Output the [x, y] coordinate of the center of the cell containing the given text.  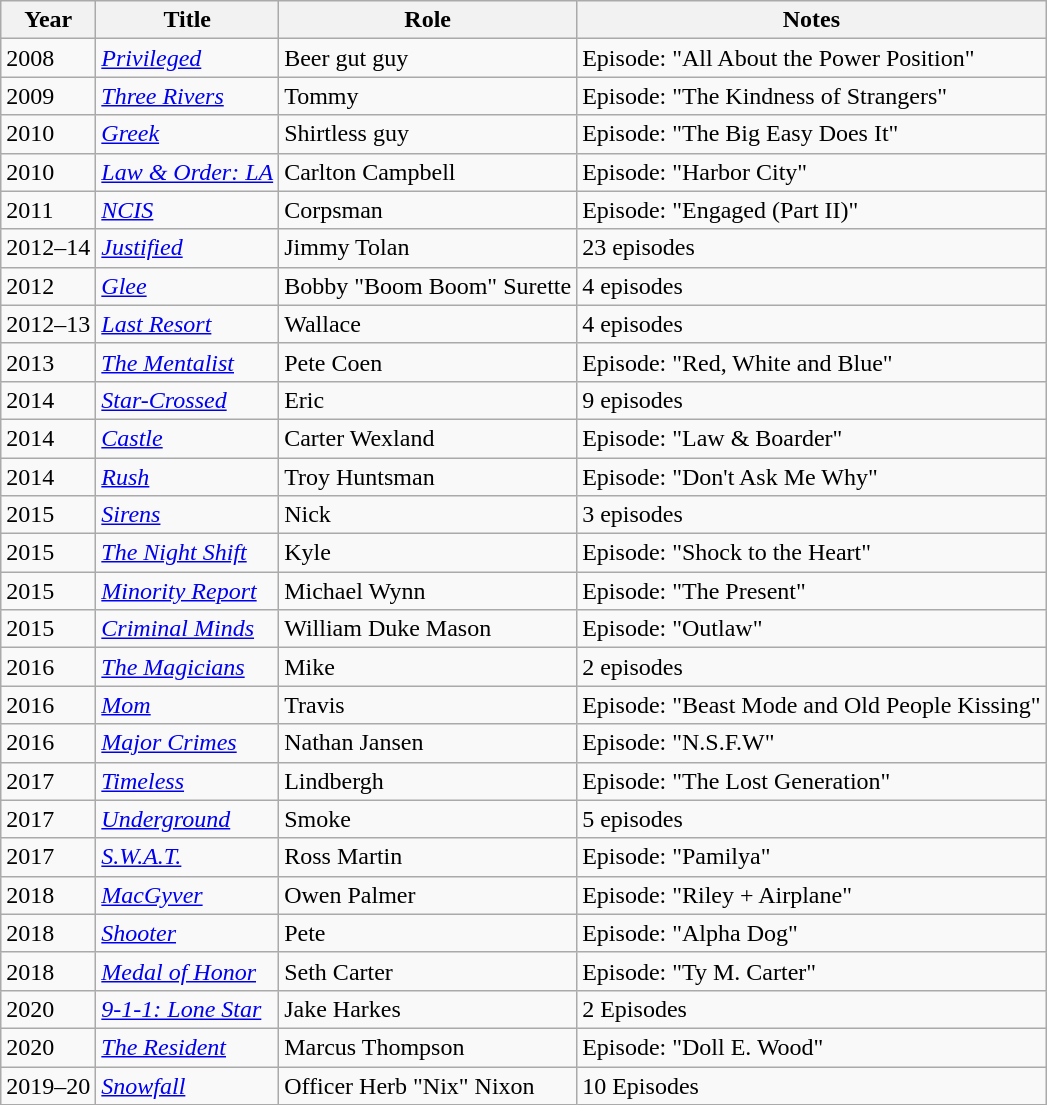
Year [48, 20]
Notes [812, 20]
9-1-1: Lone Star [188, 1009]
2009 [48, 96]
Lindbergh [428, 781]
Medal of Honor [188, 971]
Law & Order: LA [188, 172]
2012 [48, 286]
Shooter [188, 933]
Jimmy Tolan [428, 248]
The Magicians [188, 667]
Episode: "The Kindness of Strangers" [812, 96]
Nick [428, 515]
Pete Coen [428, 362]
Episode: "The Present" [812, 591]
2012–14 [48, 248]
2011 [48, 210]
Corpsman [428, 210]
Travis [428, 705]
Episode: "Red, White and Blue" [812, 362]
Snowfall [188, 1085]
Episode: "Alpha Dog" [812, 933]
Episode: "Ty M. Carter" [812, 971]
3 episodes [812, 515]
5 episodes [812, 819]
Smoke [428, 819]
The Mentalist [188, 362]
2013 [48, 362]
23 episodes [812, 248]
Mike [428, 667]
2019–20 [48, 1085]
Troy Huntsman [428, 477]
Episode: "Pamilya" [812, 857]
Ross Martin [428, 857]
Shirtless guy [428, 134]
Pete [428, 933]
Rush [188, 477]
Episode: "All About the Power Position" [812, 58]
Episode: "Engaged (Part II)" [812, 210]
Episode: "The Big Easy Does It" [812, 134]
2 episodes [812, 667]
Glee [188, 286]
9 episodes [812, 400]
The Resident [188, 1047]
Episode: "The Lost Generation" [812, 781]
Nathan Jansen [428, 743]
2008 [48, 58]
Tommy [428, 96]
Episode: "Don't Ask Me Why" [812, 477]
Bobby "Boom Boom" Surette [428, 286]
Carter Wexland [428, 438]
Castle [188, 438]
Last Resort [188, 324]
Privileged [188, 58]
Title [188, 20]
Greek [188, 134]
Episode: "Beast Mode and Old People Kissing" [812, 705]
2 Episodes [812, 1009]
Episode: "Law & Boarder" [812, 438]
Beer gut guy [428, 58]
Major Crimes [188, 743]
Wallace [428, 324]
Officer Herb "Nix" Nixon [428, 1085]
Sirens [188, 515]
Jake Harkes [428, 1009]
Episode: "N.S.F.W" [812, 743]
S.W.A.T. [188, 857]
Minority Report [188, 591]
Justified [188, 248]
10 Episodes [812, 1085]
Timeless [188, 781]
Mom [188, 705]
Episode: "Shock to the Heart" [812, 553]
Carlton Campbell [428, 172]
Three Rivers [188, 96]
MacGyver [188, 895]
Star-Crossed [188, 400]
2012–13 [48, 324]
Michael Wynn [428, 591]
Role [428, 20]
Marcus Thompson [428, 1047]
William Duke Mason [428, 629]
Episode: "Riley + Airplane" [812, 895]
Owen Palmer [428, 895]
Underground [188, 819]
Episode: "Doll E. Wood" [812, 1047]
Episode: "Harbor City" [812, 172]
Seth Carter [428, 971]
The Night Shift [188, 553]
Eric [428, 400]
Kyle [428, 553]
NCIS [188, 210]
Criminal Minds [188, 629]
Episode: "Outlaw" [812, 629]
